For the text-containing cell, return its midpoint in [x, y] coordinate format. 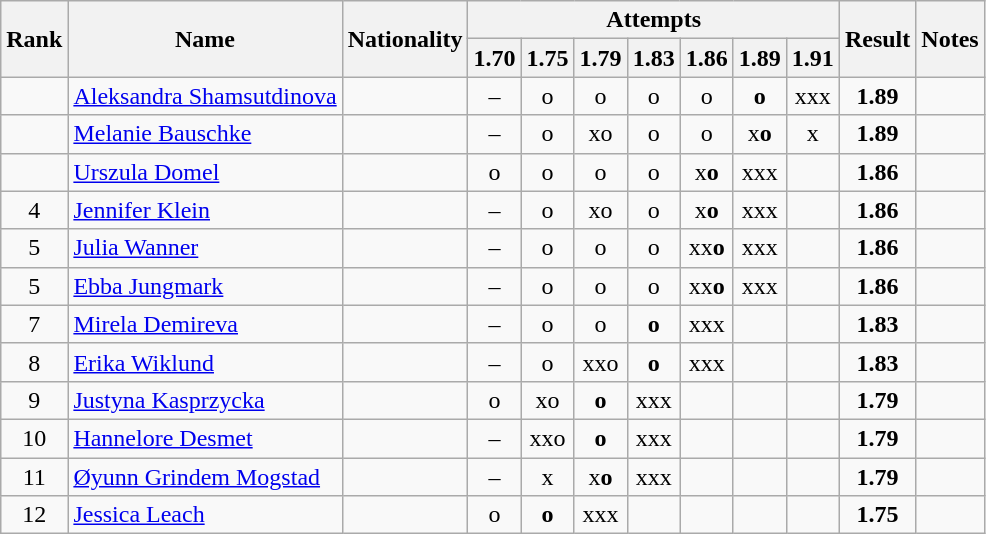
Rank [34, 39]
Aleksandra Shamsutdinova [205, 96]
Ebba Jungmark [205, 286]
Øyunn Grindem Mogstad [205, 477]
Hannelore Desmet [205, 438]
Erika Wiklund [205, 362]
Jennifer Klein [205, 210]
4 [34, 210]
7 [34, 324]
Result [877, 39]
1.70 [494, 58]
Notes [950, 39]
1.91 [812, 58]
10 [34, 438]
12 [34, 515]
Name [205, 39]
Attempts [654, 20]
Julia Wanner [205, 248]
Nationality [405, 39]
Jessica Leach [205, 515]
9 [34, 400]
Justyna Kasprzycka [205, 400]
11 [34, 477]
8 [34, 362]
Mirela Demireva [205, 324]
Urszula Domel [205, 172]
Melanie Bauschke [205, 134]
